From the cell containing the given text, extract its center point as [x, y] coordinate. 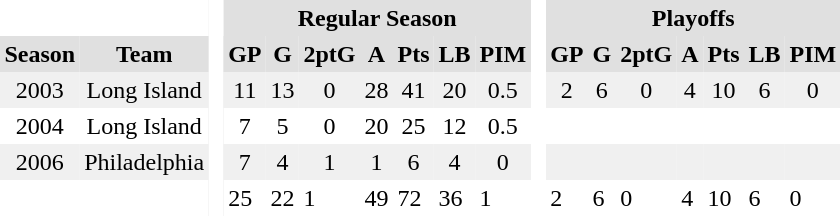
Season [40, 54]
2003 [40, 90]
Philadelphia [144, 162]
2004 [40, 126]
49 [376, 198]
Team [144, 54]
41 [414, 90]
12 [454, 126]
28 [376, 90]
13 [282, 90]
11 [245, 90]
36 [454, 198]
Regular Season [378, 18]
22 [282, 198]
2006 [40, 162]
5 [282, 126]
72 [414, 198]
PIM [503, 54]
